Detect which cell encompasses the target text, then output its [X, Y] center coordinate. 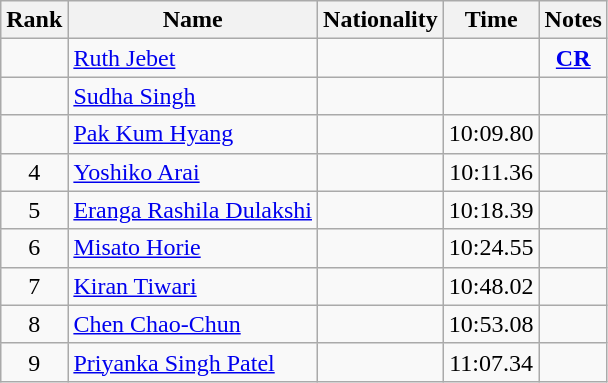
Sudha Singh [193, 96]
10:09.80 [491, 134]
Priyanka Singh Patel [193, 362]
9 [34, 362]
7 [34, 286]
Ruth Jebet [193, 58]
Chen Chao-Chun [193, 324]
Name [193, 20]
6 [34, 248]
10:48.02 [491, 286]
Pak Kum Hyang [193, 134]
5 [34, 210]
10:11.36 [491, 172]
11:07.34 [491, 362]
Misato Horie [193, 248]
Nationality [381, 20]
Time [491, 20]
10:53.08 [491, 324]
Yoshiko Arai [193, 172]
Kiran Tiwari [193, 286]
Notes [573, 20]
Rank [34, 20]
Eranga Rashila Dulakshi [193, 210]
10:24.55 [491, 248]
CR [573, 58]
4 [34, 172]
10:18.39 [491, 210]
8 [34, 324]
